Locate the cell with the specified text and output its (x, y) center coordinate. 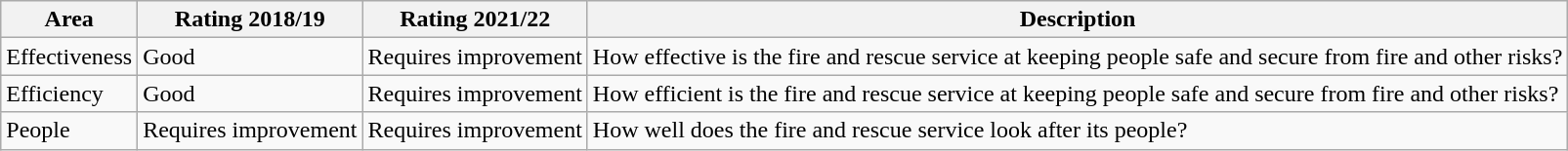
People (69, 131)
Rating 2021/22 (475, 19)
How well does the fire and rescue service look after its people? (1078, 131)
How efficient is the fire and rescue service at keeping people safe and secure from fire and other risks? (1078, 94)
Description (1078, 19)
Rating 2018/19 (250, 19)
Area (69, 19)
Efficiency (69, 94)
How effective is the fire and rescue service at keeping people safe and secure from fire and other risks? (1078, 57)
Effectiveness (69, 57)
